Find where the given text appears and provide that cell's center as [x, y] coordinate. 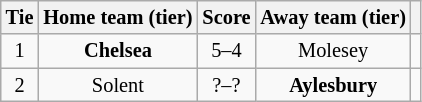
Home team (tier) [118, 17]
Tie [20, 17]
?–? [226, 85]
Chelsea [118, 51]
1 [20, 51]
Away team (tier) [332, 17]
2 [20, 85]
Molesey [332, 51]
Score [226, 17]
Solent [118, 85]
Aylesbury [332, 85]
5–4 [226, 51]
